From the cell containing the given text, extract its center point as [x, y] coordinate. 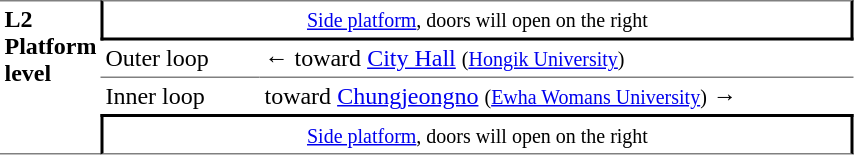
L2Platform level [50, 77]
Inner loop [180, 96]
toward Chungjeongno (Ewha Womans University) → [557, 96]
Outer loop [180, 59]
← toward City Hall (Hongik University) [557, 59]
